Find where the given text appears and provide that cell's center as (X, Y) coordinate. 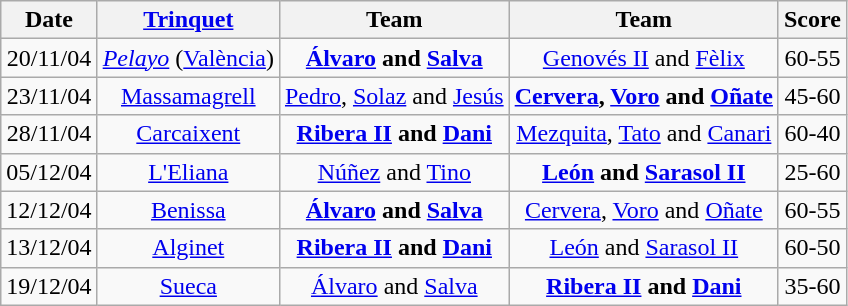
Score (812, 20)
Mezquita, Tato and Canari (644, 134)
13/12/04 (49, 248)
Carcaixent (188, 134)
Sueca (188, 286)
Date (49, 20)
35-60 (812, 286)
Benissa (188, 210)
Trinquet (188, 20)
60-40 (812, 134)
05/12/04 (49, 172)
60-50 (812, 248)
20/11/04 (49, 58)
12/12/04 (49, 210)
L'Eliana (188, 172)
45-60 (812, 96)
19/12/04 (49, 286)
Massamagrell (188, 96)
25-60 (812, 172)
Núñez and Tino (394, 172)
Alginet (188, 248)
28/11/04 (49, 134)
Pedro, Solaz and Jesús (394, 96)
Pelayo (València) (188, 58)
Genovés II and Fèlix (644, 58)
23/11/04 (49, 96)
